Search for the cell housing the specified text and yield its [X, Y] center coordinate. 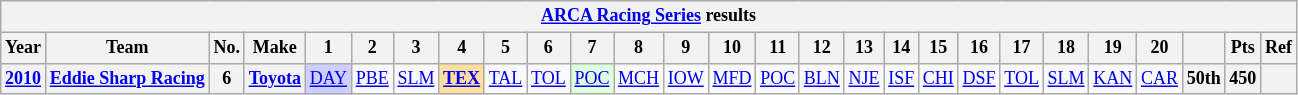
TEX [462, 78]
BLN [822, 78]
CAR [1160, 78]
ISF [902, 78]
50th [1204, 78]
PBE [372, 78]
KAN [1113, 78]
18 [1066, 48]
8 [639, 48]
Eddie Sharp Racing [127, 78]
DAY [328, 78]
NJE [864, 78]
2010 [24, 78]
1 [328, 48]
Make [274, 48]
17 [1022, 48]
Year [24, 48]
Ref [1279, 48]
ARCA Racing Series results [649, 16]
4 [462, 48]
2 [372, 48]
CHI [939, 78]
DSF [979, 78]
IOW [686, 78]
13 [864, 48]
9 [686, 48]
TAL [505, 78]
16 [979, 48]
No. [226, 48]
14 [902, 48]
11 [778, 48]
450 [1243, 78]
Team [127, 48]
10 [732, 48]
7 [592, 48]
20 [1160, 48]
19 [1113, 48]
MCH [639, 78]
15 [939, 48]
5 [505, 48]
MFD [732, 78]
Pts [1243, 48]
Toyota [274, 78]
12 [822, 48]
3 [416, 48]
